Provide the [X, Y] coordinate of the cell's center where the given text is located.  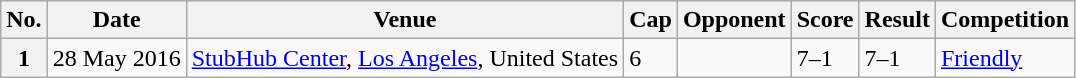
6 [651, 58]
StubHub Center, Los Angeles, United States [404, 58]
Date [116, 20]
Competition [1004, 20]
1 [24, 58]
Result [897, 20]
Cap [651, 20]
Friendly [1004, 58]
Opponent [734, 20]
28 May 2016 [116, 58]
Score [825, 20]
No. [24, 20]
Venue [404, 20]
